Detect which cell encompasses the target text, then output its (x, y) center coordinate. 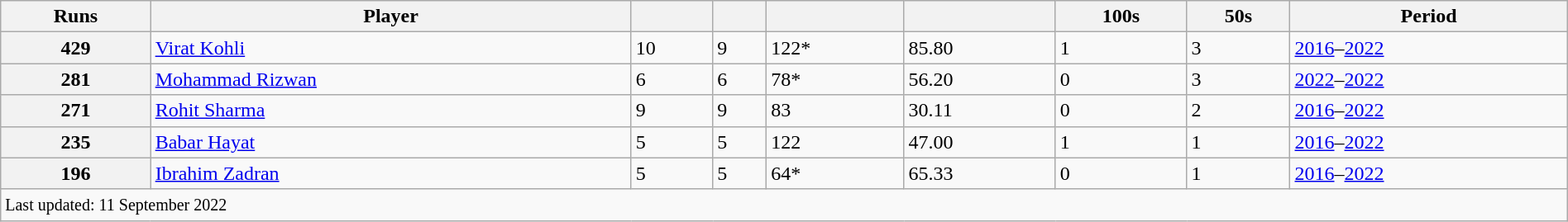
Period (1429, 17)
56.20 (979, 79)
10 (672, 48)
83 (835, 111)
281 (76, 79)
2 (1239, 111)
Ibrahim Zadran (390, 173)
Runs (76, 17)
122 (835, 142)
50s (1239, 17)
100s (1121, 17)
Mohammad Rizwan (390, 79)
235 (76, 142)
Last updated: 11 September 2022 (784, 205)
Rohit Sharma (390, 111)
65.33 (979, 173)
Virat Kohli (390, 48)
122* (835, 48)
64* (835, 173)
85.80 (979, 48)
Player (390, 17)
47.00 (979, 142)
271 (76, 111)
30.11 (979, 111)
429 (76, 48)
2022–2022 (1429, 79)
Babar Hayat (390, 142)
78* (835, 79)
196 (76, 173)
